Extract the (x, y) coordinate from the center of the cell holding the provided text.  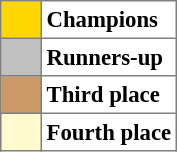
Champions (108, 20)
Fourth place (108, 132)
Third place (108, 95)
Runners-up (108, 57)
